For the text-containing cell, return its midpoint in [x, y] coordinate format. 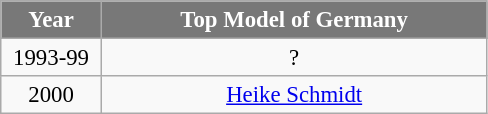
Heike Schmidt [294, 95]
1993-99 [52, 58]
2000 [52, 95]
Year [52, 20]
Top Model of Germany [294, 20]
? [294, 58]
